Provide the [x, y] coordinate of the cell's center where the given text is located.  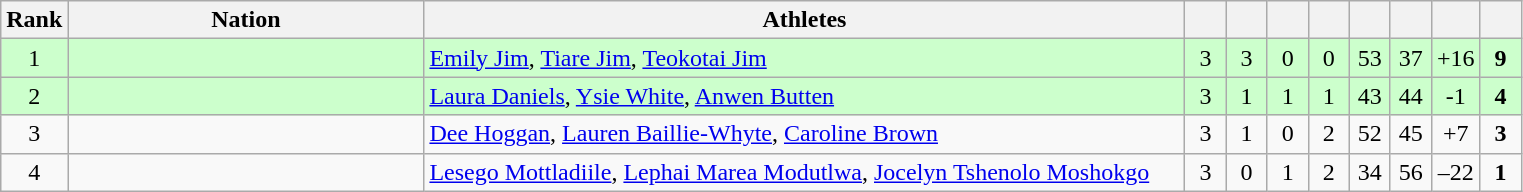
Laura Daniels, Ysie White, Anwen Butten [804, 96]
+7 [1456, 134]
Emily Jim, Tiare Jim, Teokotai Jim [804, 58]
43 [1370, 96]
–22 [1456, 172]
Athletes [804, 20]
44 [1410, 96]
52 [1370, 134]
Dee Hoggan, Lauren Baillie-Whyte, Caroline Brown [804, 134]
-1 [1456, 96]
45 [1410, 134]
56 [1410, 172]
Lesego Mottladiile, Lephai Marea Modutlwa, Jocelyn Tshenolo Moshokgo [804, 172]
+16 [1456, 58]
Nation [246, 20]
34 [1370, 172]
53 [1370, 58]
Rank [34, 20]
9 [1500, 58]
37 [1410, 58]
